For the text-containing cell, return its midpoint in [X, Y] coordinate format. 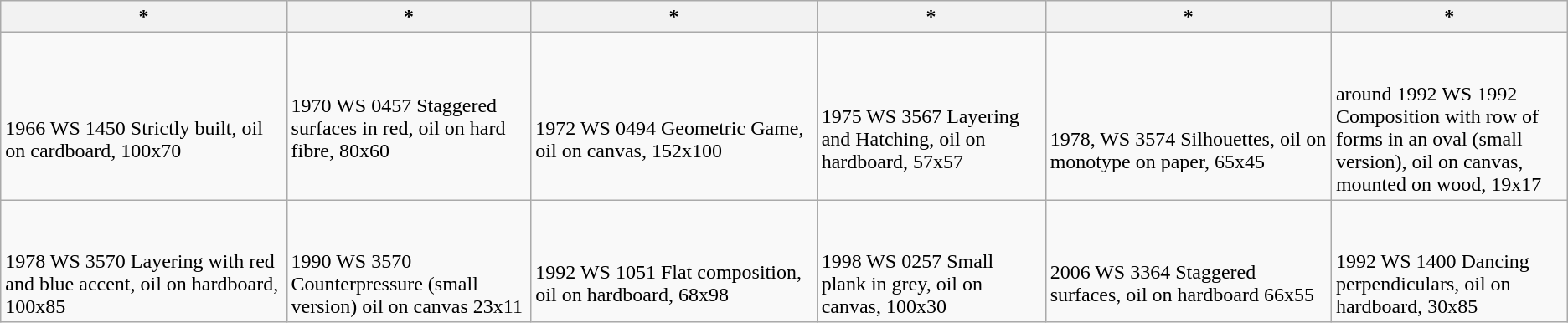
1978, WS 3574 Silhouettes, oil on monotype on paper, 65x45 [1188, 116]
1975 WS 3567 Layering and Hatching, oil on hardboard, 57x57 [931, 116]
1972 WS 0494 Geometric Game, oil on canvas, 152x100 [673, 116]
1992 WS 1051 Flat composition, oil on hardboard, 68x98 [673, 261]
1970 WS 0457 Staggered surfaces in red, oil on hard fibre, 80x60 [409, 116]
1998 WS 0257 Small plank in grey, oil on canvas, 100x30 [931, 261]
2006 WS 3364 Staggered surfaces, oil on hardboard 66x55 [1188, 261]
1992 WS 1400 Dancing perpendiculars, oil on hardboard, 30x85 [1449, 261]
1990 WS 3570 Counterpressure (small version) oil on canvas 23x11 [409, 261]
1966 WS 1450 Strictly built, oil on cardboard, 100x70 [144, 116]
around 1992 WS 1992 Composition with row of forms in an oval (small version), oil on canvas, mounted on wood, 19x17 [1449, 116]
1978 WS 3570 Layering with red and blue accent, oil on hardboard, 100x85 [144, 261]
